Capture the cell that displays the provided text and extract its (X, Y) central coordinate. 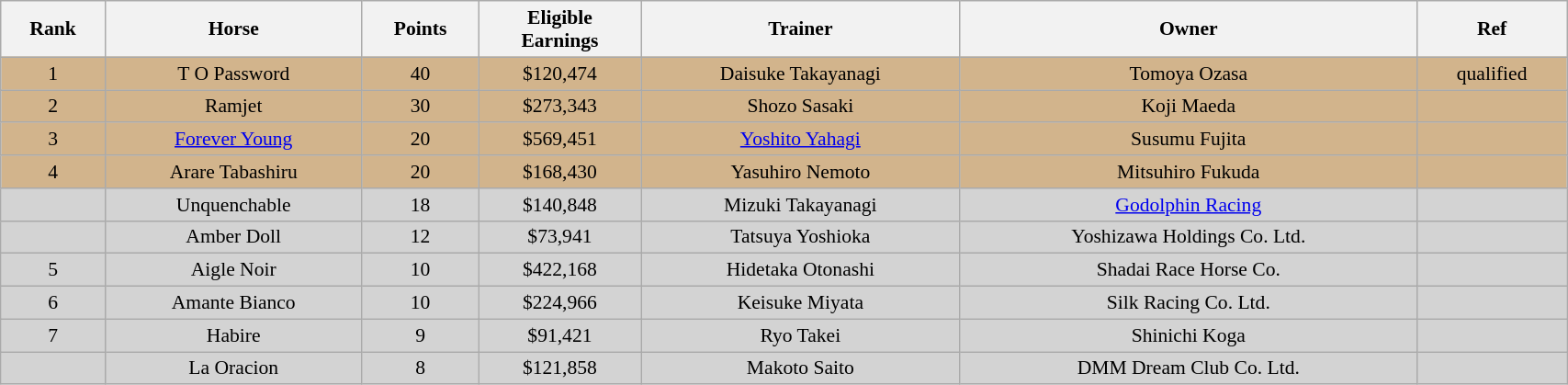
T O Password (233, 74)
Ryo Takei (801, 335)
$224,966 (560, 303)
Mitsuhiro Fukuda (1189, 172)
qualified (1492, 74)
7 (53, 335)
Ramjet (233, 107)
Unquenchable (233, 205)
Horse (233, 29)
La Oracion (233, 368)
Godolphin Racing (1189, 205)
$91,421 (560, 335)
Habire (233, 335)
Shozo Sasaki (801, 107)
Keisuke Miyata (801, 303)
EligibleEarnings (560, 29)
Tatsuya Yoshioka (801, 237)
Daisuke Takayanagi (801, 74)
1 (53, 74)
Aigle Noir (233, 270)
Yasuhiro Nemoto (801, 172)
Susumu Fujita (1189, 140)
Hidetaka Otonashi (801, 270)
Trainer (801, 29)
2 (53, 107)
Yoshizawa Holdings Co. Ltd. (1189, 237)
Silk Racing Co. Ltd. (1189, 303)
30 (421, 107)
$273,343 (560, 107)
3 (53, 140)
$140,848 (560, 205)
12 (421, 237)
Tomoya Ozasa (1189, 74)
Ref (1492, 29)
18 (421, 205)
40 (421, 74)
$73,941 (560, 237)
$569,451 (560, 140)
Amber Doll (233, 237)
6 (53, 303)
Arare Tabashiru (233, 172)
Rank (53, 29)
Points (421, 29)
$168,430 (560, 172)
Mizuki Takayanagi (801, 205)
5 (53, 270)
$121,858 (560, 368)
Koji Maeda (1189, 107)
4 (53, 172)
Forever Young (233, 140)
$120,474 (560, 74)
Shinichi Koga (1189, 335)
Yoshito Yahagi (801, 140)
8 (421, 368)
Amante Bianco (233, 303)
$422,168 (560, 270)
Owner (1189, 29)
9 (421, 335)
Shadai Race Horse Co. (1189, 270)
Makoto Saito (801, 368)
DMM Dream Club Co. Ltd. (1189, 368)
